Scan for the cell matching the given text and deliver its (X, Y) coordinate at center. 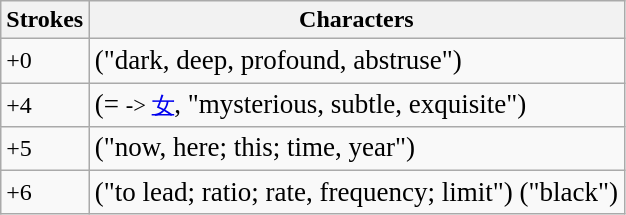
+6 (45, 192)
("to lead; ratio; rate, frequency; limit") ("black") (356, 192)
("dark, deep, profound, abstruse") (356, 61)
+5 (45, 148)
("now, here; this; time, year") (356, 148)
Characters (356, 20)
+0 (45, 61)
Strokes (45, 20)
(= -> 女, "mysterious, subtle, exquisite") (356, 105)
+4 (45, 105)
